Return [x, y] of the center of cell containing provided text 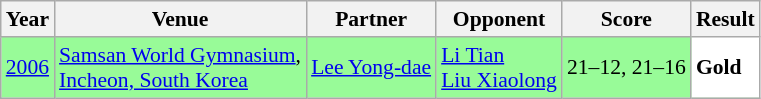
Samsan World Gymnasium,Incheon, South Korea [180, 68]
Gold [726, 68]
Year [28, 19]
21–12, 21–16 [626, 68]
2006 [28, 68]
Lee Yong-dae [371, 68]
Partner [371, 19]
Li Tian Liu Xiaolong [499, 68]
Score [626, 19]
Opponent [499, 19]
Venue [180, 19]
Result [726, 19]
